Return [X, Y] of the center of cell containing provided text 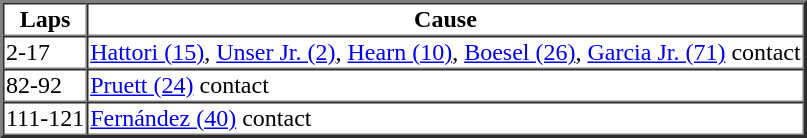
Pruett (24) contact [445, 86]
Hattori (15), Unser Jr. (2), Hearn (10), Boesel (26), Garcia Jr. (71) contact [445, 52]
Laps [45, 20]
2-17 [45, 52]
Fernández (40) contact [445, 118]
Cause [445, 20]
82-92 [45, 86]
111-121 [45, 118]
